Search for the cell housing the specified text and yield its [x, y] center coordinate. 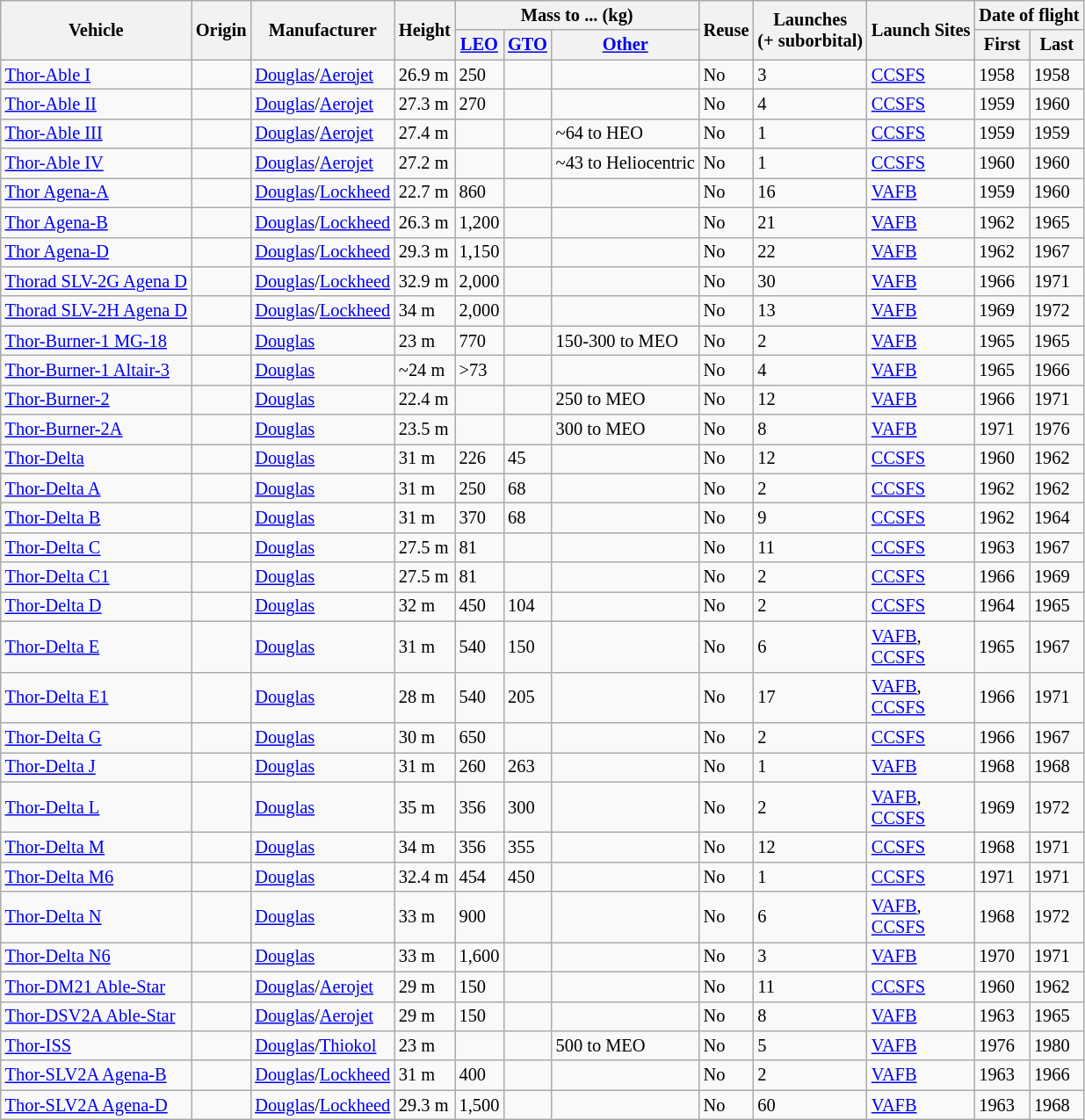
Thor-Delta C [97, 547]
35 m [425, 807]
~43 to Heliocentric [626, 163]
Launches(+ suborbital) [810, 30]
250 to MEO [626, 400]
Vehicle [97, 30]
300 [527, 807]
First [1002, 45]
Thor-Delta D [97, 606]
Thor-Delta M [97, 847]
32 m [425, 606]
26.9 m [425, 75]
Thor-ISS [97, 1045]
1,600 [480, 957]
Thor-Burner-1 MG-18 [97, 341]
45 [527, 459]
355 [527, 847]
Launch Sites [921, 30]
16 [810, 192]
~64 to HEO [626, 134]
GTO [527, 45]
LEO [480, 45]
60 [810, 1105]
~24 m [425, 370]
400 [480, 1075]
205 [527, 697]
Thor-Delta G [97, 737]
1,500 [480, 1105]
17 [810, 697]
1,150 [480, 252]
30 [810, 281]
Thor-Able II [97, 104]
13 [810, 311]
370 [480, 517]
30 m [425, 737]
1,200 [480, 222]
Thor-Delta A [97, 488]
Thor-Able IV [97, 163]
Thor-SLV2A Agena-D [97, 1105]
32.4 m [425, 877]
Thor-Able I [97, 75]
270 [480, 104]
>73 [480, 370]
22.7 m [425, 192]
Last [1056, 45]
9 [810, 517]
263 [527, 767]
Thor-Delta J [97, 767]
Origin [221, 30]
104 [527, 606]
27.4 m [425, 134]
Thor Agena-B [97, 222]
Thor-Delta E [97, 647]
Thor-Burner-2A [97, 430]
Height [425, 30]
Thor Agena-A [97, 192]
Thor-Delta N [97, 917]
27.3 m [425, 104]
Thorad SLV-2H Agena D [97, 311]
Thor Agena-D [97, 252]
21 [810, 222]
Thor-Delta B [97, 517]
Thor-Delta [97, 459]
Thor-Delta C1 [97, 577]
150-300 to MEO [626, 341]
260 [480, 767]
650 [480, 737]
22.4 m [425, 400]
900 [480, 917]
Thor-DSV2A Able-Star [97, 1016]
Thor-SLV2A Agena-B [97, 1075]
226 [480, 459]
Thor-Delta L [97, 807]
23.5 m [425, 430]
Mass to ... (kg) [577, 15]
860 [480, 192]
Douglas/Thiokol [322, 1045]
500 to MEO [626, 1045]
Thorad SLV-2G Agena D [97, 281]
Thor-Delta N6 [97, 957]
22 [810, 252]
Thor-DM21 Able-Star [97, 986]
Thor-Able III [97, 134]
454 [480, 877]
28 m [425, 697]
27.2 m [425, 163]
Manufacturer [322, 30]
Reuse [727, 30]
Thor-Delta E1 [97, 697]
1980 [1056, 1045]
26.3 m [425, 222]
Thor-Burner-2 [97, 400]
Thor-Delta M6 [97, 877]
770 [480, 341]
300 to MEO [626, 430]
1970 [1002, 957]
5 [810, 1045]
Other [626, 45]
32.9 m [425, 281]
Thor-Burner-1 Altair-3 [97, 370]
Date of flight [1029, 15]
